Determine the (X, Y) coordinate at the center of the cell enclosing the given text.  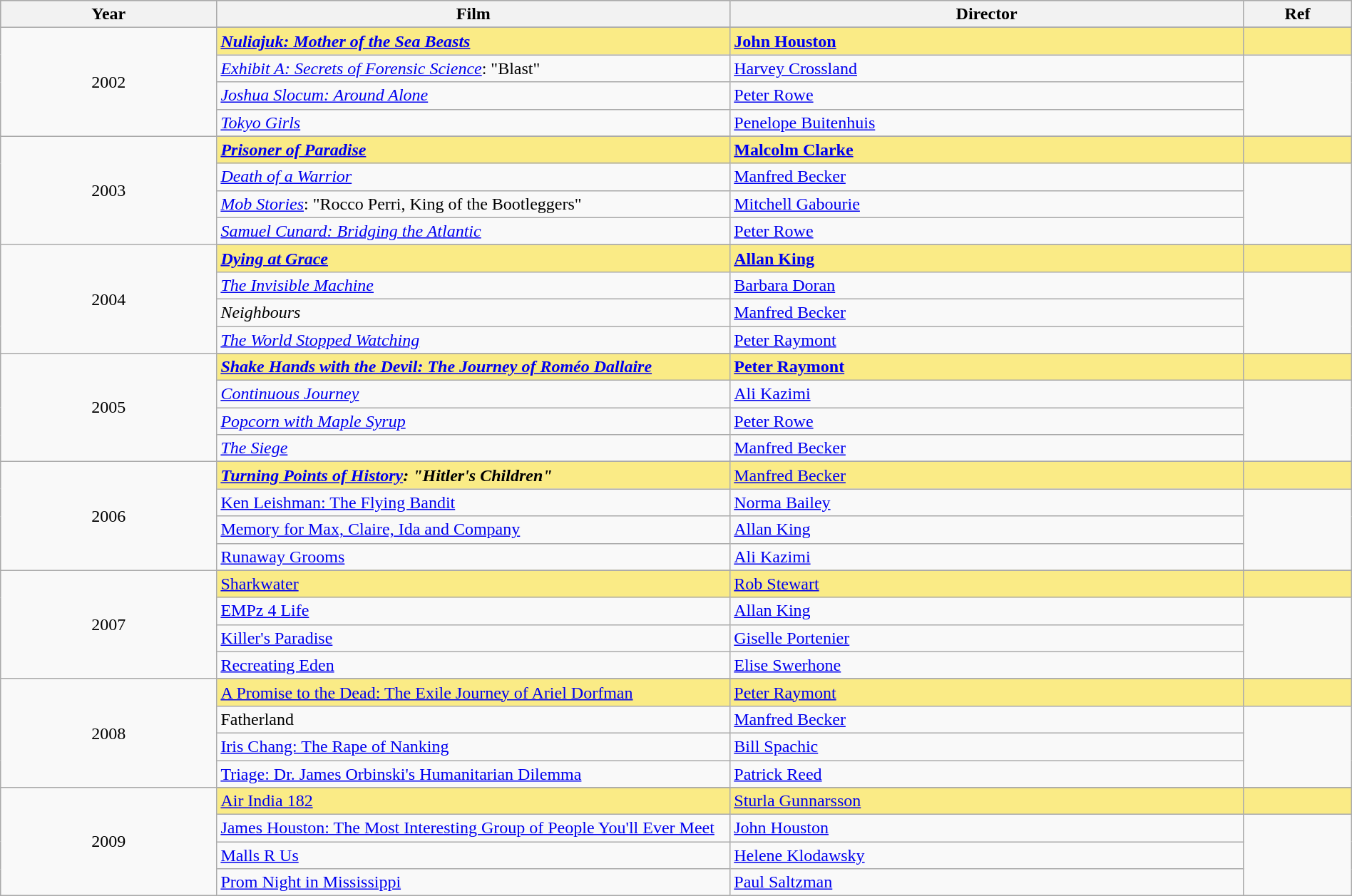
Director (987, 14)
The Invisible Machine (473, 285)
Shake Hands with the Devil: The Journey of Roméo Dallaire (473, 367)
Penelope Buitenhuis (987, 123)
Patrick Reed (987, 773)
Mob Stories: "Rocco Perri, King of the Bootleggers" (473, 204)
2005 (108, 408)
2007 (108, 624)
Air India 182 (473, 801)
Barbara Doran (987, 285)
Ken Leishman: The Flying Bandit (473, 503)
Harvey Crossland (987, 68)
Fatherland (473, 719)
Prom Night in Mississippi (473, 882)
Nuliajuk: Mother of the Sea Beasts (473, 41)
Death of a Warrior (473, 177)
Continuous Journey (473, 394)
Dying at Grace (473, 258)
2004 (108, 299)
2006 (108, 516)
Runaway Grooms (473, 557)
Turning Points of History: "Hitler's Children" (473, 475)
Triage: Dr. James Orbinski's Humanitarian Dilemma (473, 773)
Popcorn with Maple Syrup (473, 421)
Recreating Eden (473, 665)
Sharkwater (473, 584)
2003 (108, 190)
Samuel Cunard: Bridging the Atlantic (473, 231)
Elise Swerhone (987, 665)
Mitchell Gabourie (987, 204)
Film (473, 14)
Paul Saltzman (987, 882)
Prisoner of Paradise (473, 150)
Malcolm Clarke (987, 150)
Neighbours (473, 312)
Norma Bailey (987, 503)
The World Stopped Watching (473, 340)
Exhibit A: Secrets of Forensic Science: "Blast" (473, 68)
Tokyo Girls (473, 123)
Ref (1298, 14)
Killer's Paradise (473, 638)
Year (108, 14)
Joshua Slocum: Around Alone (473, 96)
2002 (108, 82)
Memory for Max, Claire, Ida and Company (473, 530)
2009 (108, 842)
Rob Stewart (987, 584)
Bill Spachic (987, 746)
EMPz 4 Life (473, 611)
James Houston: The Most Interesting Group of People You'll Ever Meet (473, 828)
Sturla Gunnarsson (987, 801)
A Promise to the Dead: The Exile Journey of Ariel Dorfman (473, 692)
2008 (108, 733)
The Siege (473, 448)
Iris Chang: The Rape of Nanking (473, 746)
Helene Klodawsky (987, 855)
Malls R Us (473, 855)
Giselle Portenier (987, 638)
